Return (x, y) of the center of cell containing provided text 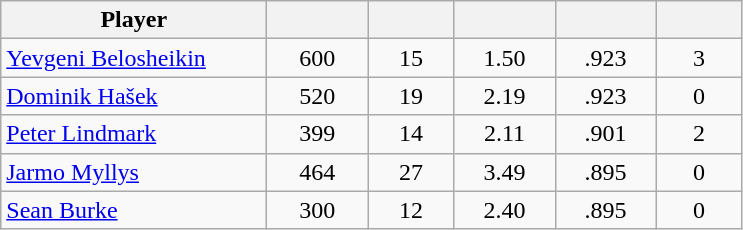
520 (318, 96)
27 (411, 172)
2.40 (504, 210)
Peter Lindmark (134, 134)
3 (699, 58)
2.19 (504, 96)
19 (411, 96)
Jarmo Myllys (134, 172)
12 (411, 210)
300 (318, 210)
1.50 (504, 58)
2 (699, 134)
14 (411, 134)
3.49 (504, 172)
15 (411, 58)
Yevgeni Belosheikin (134, 58)
600 (318, 58)
.901 (606, 134)
464 (318, 172)
Player (134, 20)
Dominik Hašek (134, 96)
Sean Burke (134, 210)
2.11 (504, 134)
399 (318, 134)
